Determine the (x, y) coordinate at the center of the cell enclosing the given text.  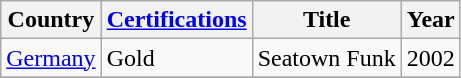
Germany (51, 58)
2002 (430, 58)
Gold (176, 58)
Country (51, 20)
Certifications (176, 20)
Title (326, 20)
Year (430, 20)
Seatown Funk (326, 58)
